Return [X, Y] of the center of cell containing provided text 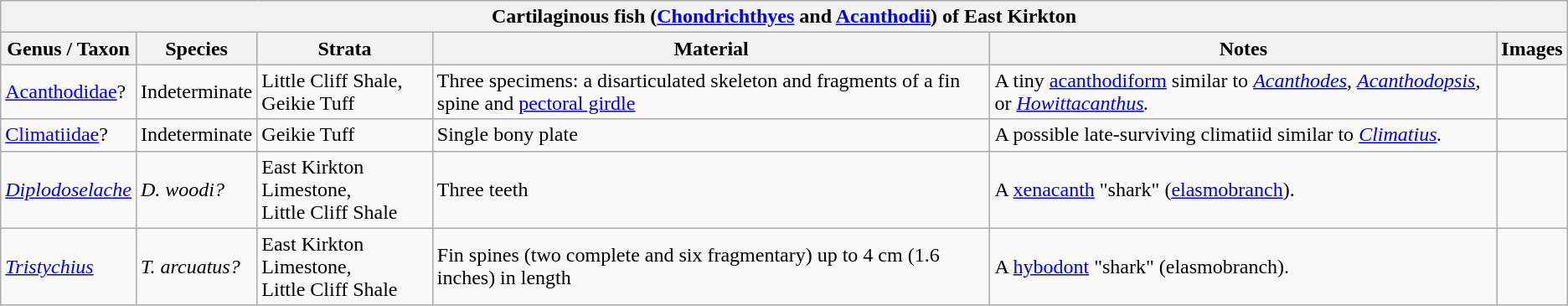
A tiny acanthodiform similar to Acanthodes, Acanthodopsis, or Howittacanthus. [1243, 92]
Material [711, 49]
Climatiidae? [69, 135]
A possible late-surviving climatiid similar to Climatius. [1243, 135]
Notes [1243, 49]
Genus / Taxon [69, 49]
Species [196, 49]
Images [1532, 49]
Little Cliff Shale,Geikie Tuff [345, 92]
Tristychius [69, 267]
Diplodoselache [69, 189]
D. woodi? [196, 189]
Strata [345, 49]
Acanthodidae? [69, 92]
A hybodont "shark" (elasmobranch). [1243, 267]
Geikie Tuff [345, 135]
Three specimens: a disarticulated skeleton and fragments of a fin spine and pectoral girdle [711, 92]
Three teeth [711, 189]
Fin spines (two complete and six fragmentary) up to 4 cm (1.6 inches) in length [711, 267]
Cartilaginous fish (Chondrichthyes and Acanthodii) of East Kirkton [784, 17]
T. arcuatus? [196, 267]
A xenacanth "shark" (elasmobranch). [1243, 189]
Single bony plate [711, 135]
